Search for the cell housing the specified text and yield its [X, Y] center coordinate. 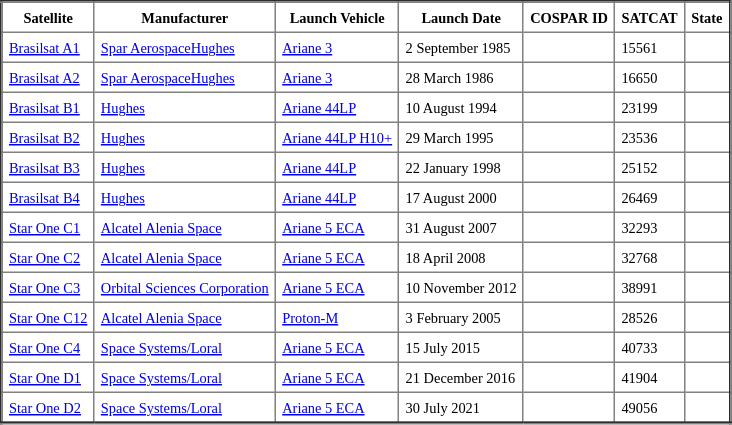
31 August 2007 [462, 227]
Brasilsat B3 [48, 167]
15 July 2015 [462, 347]
3 February 2005 [462, 317]
Star One C12 [48, 317]
22 January 1998 [462, 167]
Brasilsat A2 [48, 77]
Satellite [48, 16]
40733 [650, 347]
Star One C1 [48, 227]
Star One C3 [48, 287]
Ariane 44LP H10+ [336, 137]
28 March 1986 [462, 77]
Star One C4 [48, 347]
41904 [650, 377]
SATCAT [650, 16]
COSPAR ID [568, 16]
Proton-M [336, 317]
2 September 1985 [462, 47]
17 August 2000 [462, 197]
23536 [650, 137]
28526 [650, 317]
Brasilsat B2 [48, 137]
Brasilsat B1 [48, 107]
10 August 1994 [462, 107]
23199 [650, 107]
32768 [650, 257]
32293 [650, 227]
30 July 2021 [462, 407]
26469 [650, 197]
49056 [650, 407]
15561 [650, 47]
10 November 2012 [462, 287]
29 March 1995 [462, 137]
Launch Date [462, 16]
38991 [650, 287]
Brasilsat B4 [48, 197]
16650 [650, 77]
21 December 2016 [462, 377]
Star One D2 [48, 407]
Star One D1 [48, 377]
Manufacturer [184, 16]
Orbital Sciences Corporation [184, 287]
18 April 2008 [462, 257]
State [706, 16]
Star One C2 [48, 257]
25152 [650, 167]
Launch Vehicle [336, 16]
Brasilsat A1 [48, 47]
